Determine the (X, Y) coordinate at the center of the cell enclosing the given text.  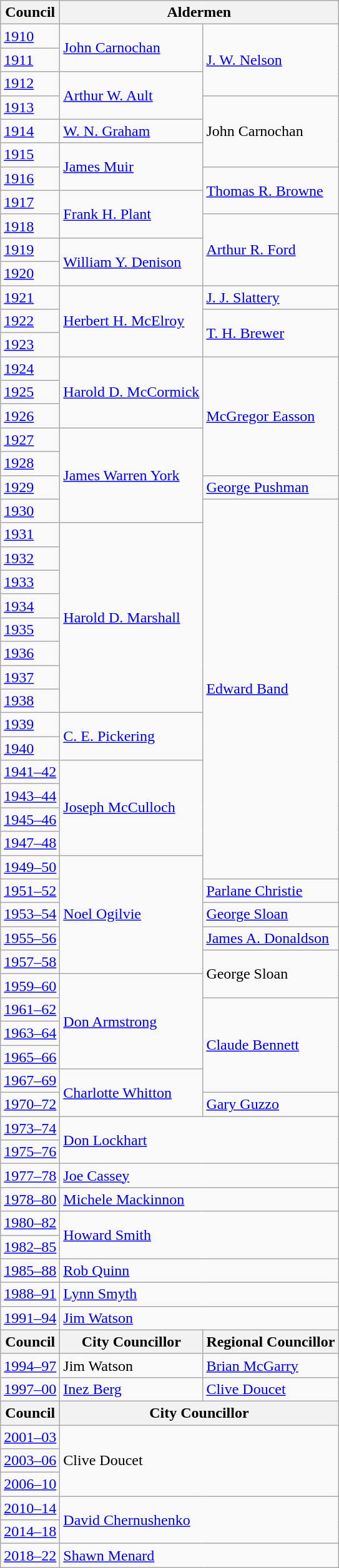
Charlotte Whitton (131, 1093)
1951–52 (30, 891)
1961–62 (30, 1009)
Arthur R. Ford (271, 249)
McGregor Easson (271, 416)
1930 (30, 511)
1949–50 (30, 867)
Lynn Smyth (199, 1294)
Regional Councillor (271, 1342)
1943–44 (30, 796)
Arthur W. Ault (131, 95)
Edward Band (271, 689)
Frank H. Plant (131, 214)
William Y. Denison (131, 261)
James Muir (131, 167)
Noel Ogilvie (131, 914)
1926 (30, 416)
1988–91 (30, 1294)
1924 (30, 369)
1973–74 (30, 1128)
1921 (30, 298)
Don Armstrong (131, 1021)
Shawn Menard (199, 1556)
Rob Quinn (199, 1270)
1967–69 (30, 1081)
1994–97 (30, 1365)
2003–06 (30, 1461)
1970–72 (30, 1105)
1975–76 (30, 1152)
Harold D. Marshall (131, 617)
Joe Cassey (199, 1176)
1929 (30, 487)
1933 (30, 582)
1916 (30, 178)
1917 (30, 202)
1914 (30, 131)
Don Lockhart (199, 1140)
1937 (30, 677)
James Warren York (131, 475)
2006–10 (30, 1484)
James A. Donaldson (271, 938)
2018–22 (30, 1556)
1963–64 (30, 1033)
1918 (30, 226)
1920 (30, 273)
1938 (30, 701)
2014–18 (30, 1532)
J. J. Slattery (271, 298)
Aldermen (199, 12)
Thomas R. Browne (271, 190)
T. H. Brewer (271, 333)
1934 (30, 606)
1915 (30, 155)
1985–88 (30, 1270)
Harold D. McCormick (131, 392)
1945–46 (30, 820)
Howard Smith (199, 1235)
1965–66 (30, 1057)
1997–00 (30, 1389)
1982–85 (30, 1247)
Claude Bennett (271, 1045)
1922 (30, 321)
1991–94 (30, 1318)
1955–56 (30, 938)
2001–03 (30, 1436)
1977–78 (30, 1176)
1919 (30, 249)
Joseph McCulloch (131, 808)
Brian McGarry (271, 1365)
1910 (30, 36)
1911 (30, 60)
1925 (30, 392)
1957–58 (30, 962)
1927 (30, 440)
1923 (30, 345)
1980–82 (30, 1223)
1953–54 (30, 914)
1947–48 (30, 843)
1931 (30, 535)
George Pushman (271, 487)
2010–14 (30, 1508)
1935 (30, 629)
Parlane Christie (271, 891)
Michele Mackinnon (199, 1199)
Inez Berg (131, 1389)
W. N. Graham (131, 131)
J. W. Nelson (271, 60)
1959–60 (30, 985)
1936 (30, 653)
1939 (30, 725)
C. E. Pickering (131, 737)
David Chernushenko (199, 1520)
1928 (30, 463)
1940 (30, 748)
Herbert H. McElroy (131, 321)
1912 (30, 84)
1932 (30, 558)
1913 (30, 107)
1978–80 (30, 1199)
1941–42 (30, 772)
Gary Guzzo (271, 1105)
